Search for the cell housing the specified text and yield its (X, Y) center coordinate. 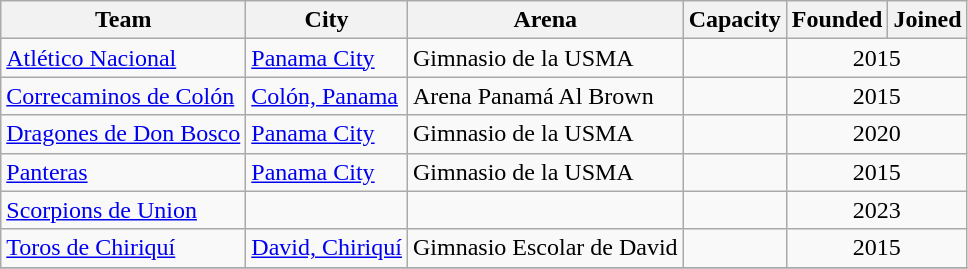
Scorpions de Union (124, 210)
Atlético Nacional (124, 58)
Colón, Panama (327, 96)
Founded (837, 20)
City (327, 20)
Gimnasio Escolar de David (545, 248)
Panteras (124, 172)
Dragones de Don Bosco (124, 134)
Arena Panamá Al Brown (545, 96)
2023 (876, 210)
Capacity (734, 20)
2020 (876, 134)
David, Chiriquí (327, 248)
Arena (545, 20)
Joined (928, 20)
Toros de Chiriquí (124, 248)
Correcaminos de Colón (124, 96)
Team (124, 20)
